Return the [X, Y] coordinate for the center point of the cell that contains the specified text.  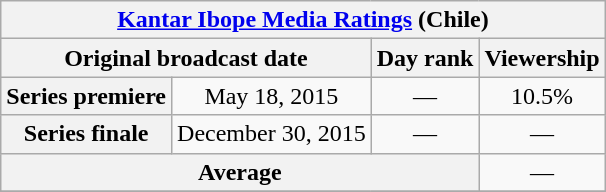
Original broadcast date [186, 58]
May 18, 2015 [272, 96]
Average [240, 172]
December 30, 2015 [272, 134]
10.5% [542, 96]
Day rank [425, 58]
Kantar Ibope Media Ratings (Chile) [303, 20]
Series premiere [86, 96]
Series finale [86, 134]
Viewership [542, 58]
